Capture the cell that displays the provided text and extract its [x, y] central coordinate. 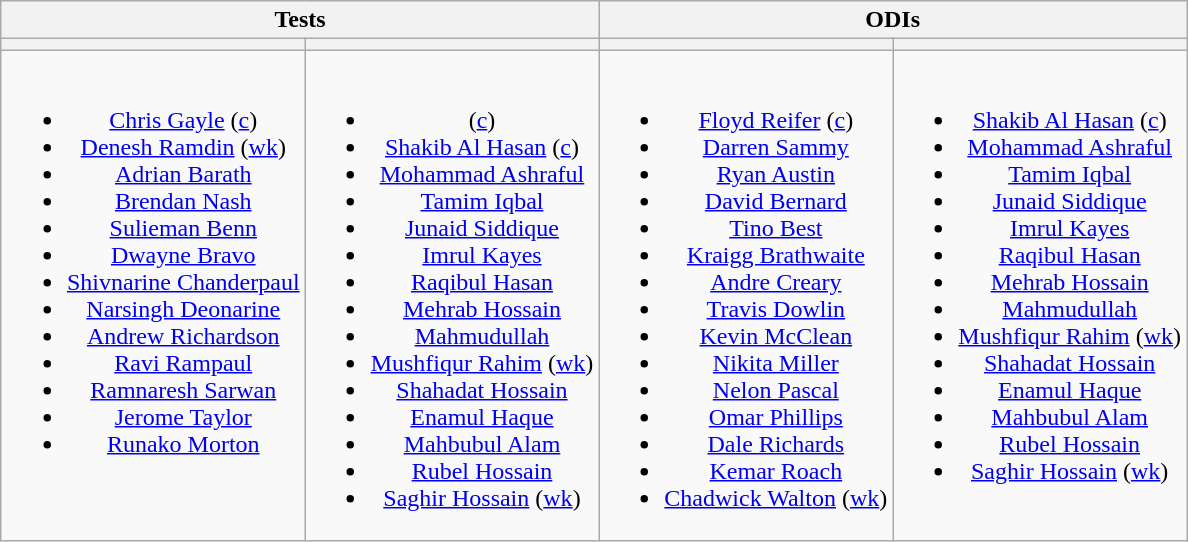
Tests [300, 20]
ODIs [893, 20]
